From the cell containing the given text, extract its center point as (X, Y) coordinate. 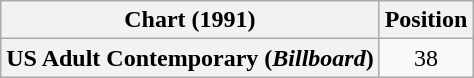
US Adult Contemporary (Billboard) (190, 58)
Chart (1991) (190, 20)
Position (426, 20)
38 (426, 58)
